Output the [X, Y] coordinate of the center of the cell containing the given text.  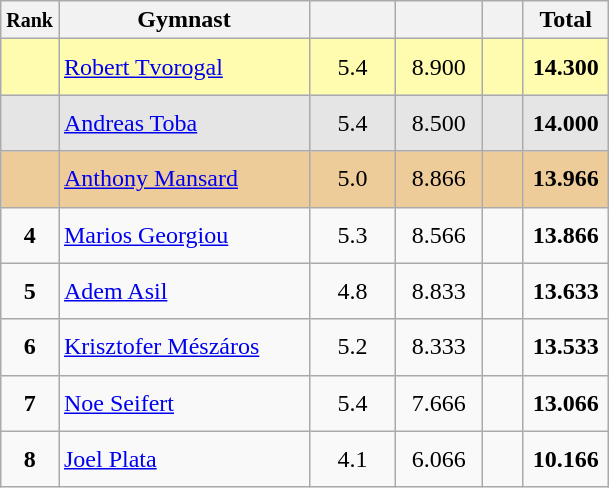
14.300 [566, 67]
Robert Tvorogal [184, 67]
8.866 [439, 179]
5.2 [353, 347]
Gymnast [184, 20]
5.3 [353, 235]
8.566 [439, 235]
Marios Georgiou [184, 235]
6.066 [439, 459]
8.333 [439, 347]
13.866 [566, 235]
8.500 [439, 123]
4 [30, 235]
14.000 [566, 123]
5.0 [353, 179]
Joel Plata [184, 459]
5 [30, 291]
10.166 [566, 459]
Andreas Toba [184, 123]
6 [30, 347]
13.533 [566, 347]
7.666 [439, 403]
Total [566, 20]
4.8 [353, 291]
8.900 [439, 67]
Adem Asil [184, 291]
13.966 [566, 179]
Noe Seifert [184, 403]
8.833 [439, 291]
4.1 [353, 459]
Krisztofer Mészáros [184, 347]
7 [30, 403]
8 [30, 459]
13.066 [566, 403]
Anthony Mansard [184, 179]
13.633 [566, 291]
Rank [30, 20]
